Pinpoint the cell where the given text exists, returning its [X, Y] midpoint coordinate. 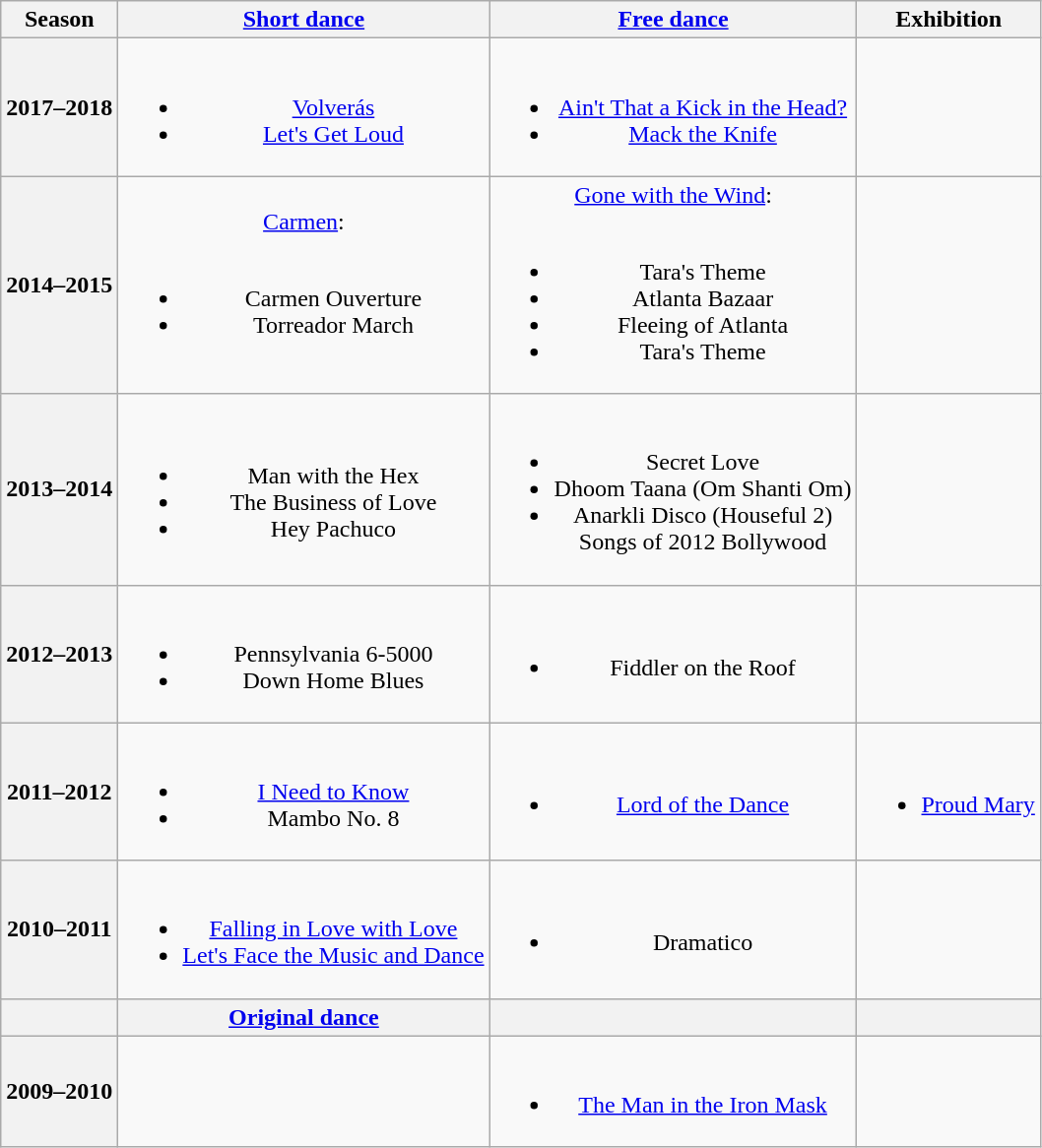
Original dance [303, 1017]
Pennsylvania 6-5000 Down Home Blues [303, 654]
2017–2018 [59, 107]
2011–2012 [59, 792]
Dramatico [674, 929]
2010–2011 [59, 929]
Falling in Love with Love Let's Face the Music and Dance [303, 929]
Proud Mary [948, 792]
Secret Love Dhoom Taana (Om Shanti Om)Anarkli Disco (Houseful 2) Songs of 2012 Bollywood [674, 489]
2012–2013 [59, 654]
Fiddler on the Roof [674, 654]
2009–2010 [59, 1091]
I Need to Know Mambo No. 8 [303, 792]
Free dance [674, 20]
Volverás Let's Get Loud [303, 107]
Carmen: Carmen Ouverture Torreador March [303, 286]
The Man in the Iron Mask [674, 1091]
2013–2014 [59, 489]
Man with the Hex The Business of Love Hey Pachuco [303, 489]
Ain't That a Kick in the Head? Mack the Knife [674, 107]
Lord of the Dance [674, 792]
Gone with the Wind: Tara's Theme Atlanta BazaarFleeing of AtlantaTara's Theme [674, 286]
Season [59, 20]
2014–2015 [59, 286]
Short dance [303, 20]
Exhibition [948, 20]
